Return the (x, y) coordinate for the center point of the cell that contains the specified text.  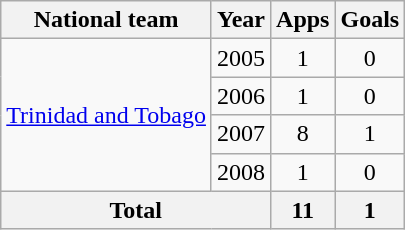
2006 (240, 96)
2008 (240, 172)
11 (303, 210)
Year (240, 20)
Goals (370, 20)
Trinidad and Tobago (106, 115)
Total (136, 210)
Apps (303, 20)
2005 (240, 58)
2007 (240, 134)
National team (106, 20)
8 (303, 134)
